Identify which cell holds the provided text, then report its [x, y] central coordinate. 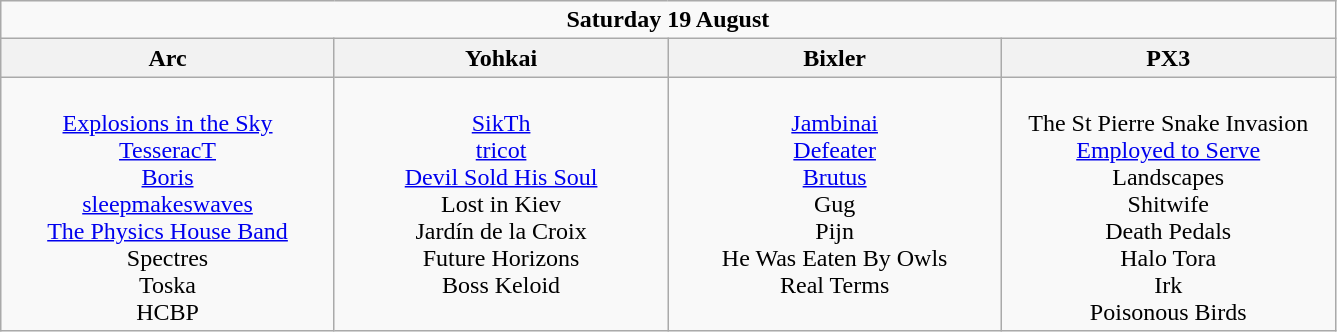
Explosions in the Sky TesseracT Boris sleepmakeswaves The Physics House Band Spectres Toska HCBP [168, 204]
Yohkai [501, 58]
SikTh tricot Devil Sold His Soul Lost in Kiev Jardín de la Croix Future Horizons Boss Keloid [501, 204]
The St Pierre Snake Invasion Employed to Serve Landscapes Shitwife Death Pedals Halo Tora Irk Poisonous Birds [1168, 204]
Jambinai Defeater Brutus Gug Pijn He Was Eaten By Owls Real Terms [835, 204]
Arc [168, 58]
PX3 [1168, 58]
Saturday 19 August [668, 20]
Bixler [835, 58]
